Scan for the cell matching the given text and deliver its (X, Y) coordinate at center. 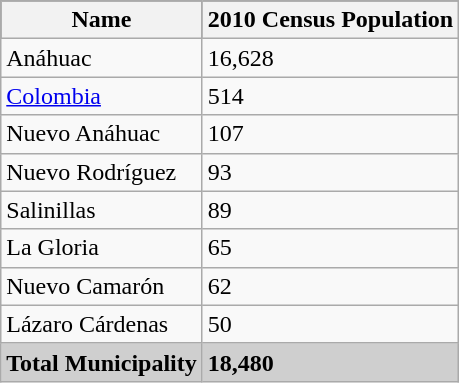
Total Municipality (102, 362)
Colombia (102, 96)
Lázaro Cárdenas (102, 324)
Anáhuac (102, 58)
16,628 (330, 58)
89 (330, 210)
65 (330, 248)
50 (330, 324)
93 (330, 172)
2010 Census Population (330, 20)
Nuevo Anáhuac (102, 134)
Nuevo Camarón (102, 286)
Nuevo Rodríguez (102, 172)
18,480 (330, 362)
62 (330, 286)
Name (102, 20)
107 (330, 134)
La Gloria (102, 248)
514 (330, 96)
Salinillas (102, 210)
